For the text-containing cell, return its midpoint in (x, y) coordinate format. 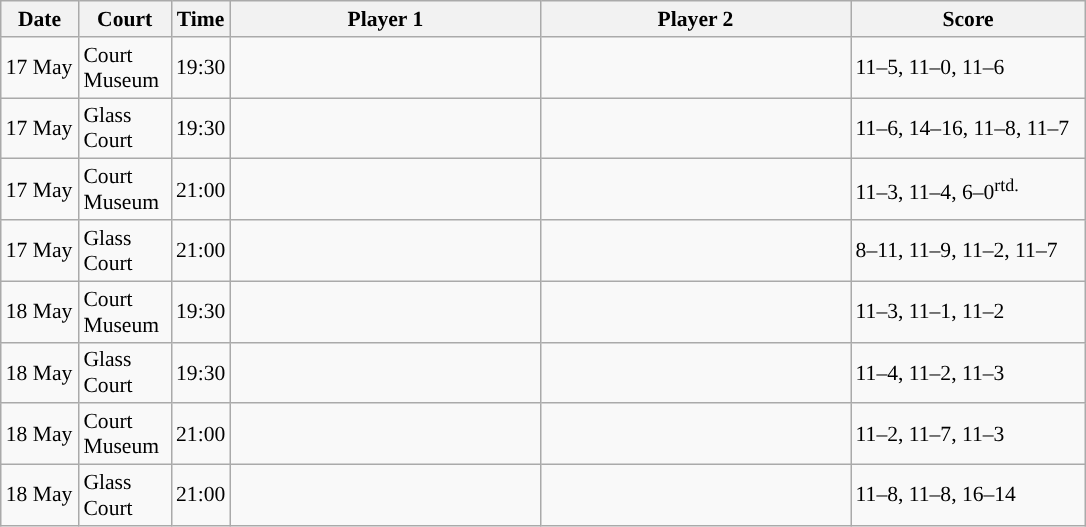
11–8, 11–8, 16–14 (968, 496)
Time (200, 19)
11–3, 11–1, 11–2 (968, 312)
11–5, 11–0, 11–6 (968, 68)
8–11, 11–9, 11–2, 11–7 (968, 250)
11–3, 11–4, 6–0rtd. (968, 190)
Player 2 (695, 19)
Date (40, 19)
Player 1 (385, 19)
Court (124, 19)
Score (968, 19)
11–2, 11–7, 11–3 (968, 434)
11–6, 14–16, 11–8, 11–7 (968, 128)
11–4, 11–2, 11–3 (968, 372)
